Determine the (x, y) coordinate at the center of the cell enclosing the given text.  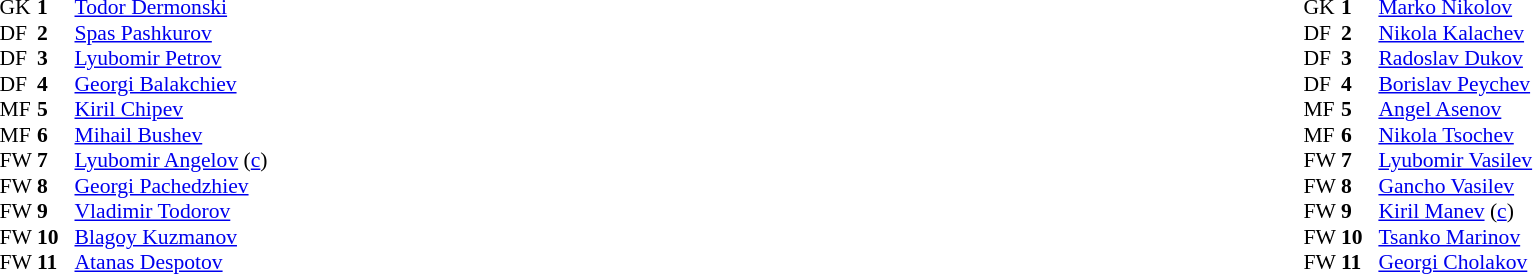
Lyubomir Petrov (170, 59)
Angel Asenov (1455, 109)
Blagoy Kuzmanov (170, 237)
Georgi Balakchiev (170, 84)
Radoslav Dukov (1455, 59)
Lyubomir Vasilev (1455, 161)
Spas Pashkurov (170, 33)
Lyubomir Angelov (c) (170, 161)
Mihail Bushev (170, 135)
Gancho Vasilev (1455, 186)
Georgi Pachedzhiev (170, 186)
Nikola Tsochev (1455, 135)
Nikola Kalachev (1455, 33)
Vladimir Todorov (170, 211)
Kiril Chipev (170, 109)
Borislav Peychev (1455, 84)
Tsanko Marinov (1455, 237)
Kiril Manev (c) (1455, 211)
